Determine the [X, Y] coordinate at the center of the cell enclosing the given text.  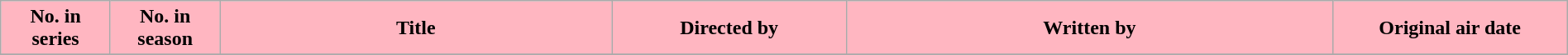
No. inseason [165, 28]
Original air date [1450, 28]
Title [416, 28]
No. inseries [56, 28]
Directed by [729, 28]
Written by [1090, 28]
